Scan for the cell matching the given text and deliver its [X, Y] coordinate at center. 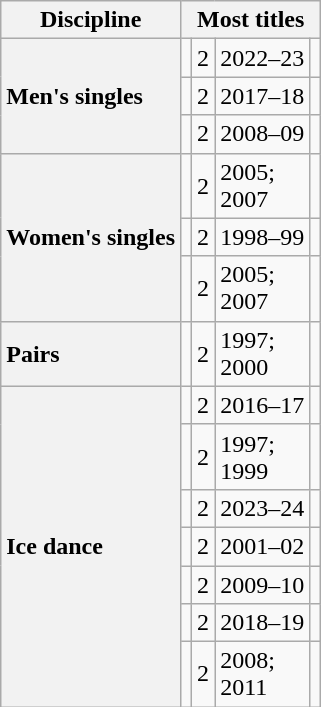
2009–10 [262, 585]
Men's singles [91, 96]
1997;2000 [262, 354]
2023–24 [262, 508]
1997;1999 [262, 456]
Most titles [251, 20]
2008;2011 [262, 674]
2008–09 [262, 134]
2022–23 [262, 58]
2018–19 [262, 623]
Discipline [91, 20]
1998–99 [262, 237]
2016–17 [262, 405]
Ice dance [91, 546]
Women's singles [91, 237]
2001–02 [262, 546]
2017–18 [262, 96]
Pairs [91, 354]
